Identify which cell holds the provided text, then report its (X, Y) central coordinate. 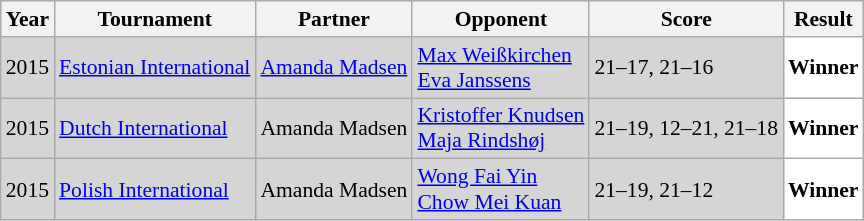
Wong Fai Yin Chow Mei Kuan (500, 190)
Year (28, 19)
21–19, 21–12 (686, 190)
Polish International (154, 190)
Max Weißkirchen Eva Janssens (500, 68)
Opponent (500, 19)
Estonian International (154, 68)
Result (824, 19)
Dutch International (154, 128)
Kristoffer Knudsen Maja Rindshøj (500, 128)
Score (686, 19)
Partner (334, 19)
21–17, 21–16 (686, 68)
21–19, 12–21, 21–18 (686, 128)
Tournament (154, 19)
